Locate the cell with the specified text and output its (X, Y) center coordinate. 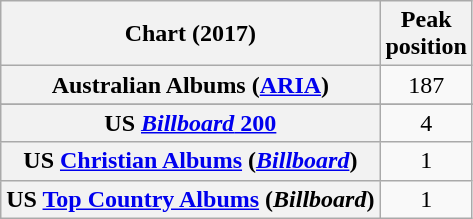
US Top Country Albums (Billboard) (190, 199)
US Billboard 200 (190, 123)
US Christian Albums (Billboard) (190, 161)
Peakposition (426, 34)
187 (426, 85)
Chart (2017) (190, 34)
Australian Albums (ARIA) (190, 85)
4 (426, 123)
